Output the [x, y] coordinate of the center of the cell containing the given text.  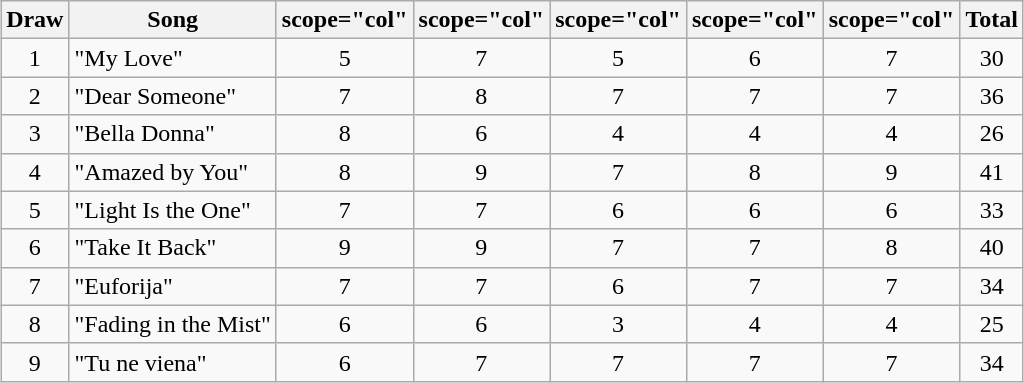
41 [992, 172]
"My Love" [172, 58]
"Bella Donna" [172, 134]
33 [992, 210]
Draw [35, 20]
"Take It Back" [172, 248]
1 [35, 58]
"Tu ne viena" [172, 362]
"Amazed by You" [172, 172]
"Light Is the One" [172, 210]
2 [35, 96]
30 [992, 58]
Total [992, 20]
"Euforija" [172, 286]
40 [992, 248]
"Fading in the Mist" [172, 324]
36 [992, 96]
26 [992, 134]
Song [172, 20]
25 [992, 324]
"Dear Someone" [172, 96]
